Determine the (X, Y) coordinate at the center of the cell enclosing the given text.  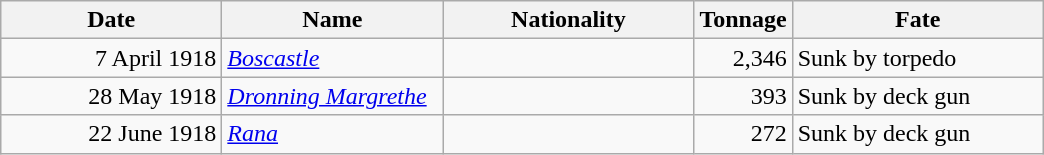
393 (743, 96)
Tonnage (743, 20)
Date (112, 20)
Dronning Margrethe (332, 96)
Nationality (568, 20)
7 April 1918 (112, 58)
Name (332, 20)
22 June 1918 (112, 134)
2,346 (743, 58)
28 May 1918 (112, 96)
Rana (332, 134)
272 (743, 134)
Sunk by torpedo (918, 58)
Fate (918, 20)
Boscastle (332, 58)
